Pinpoint the cell where the given text exists, returning its [X, Y] midpoint coordinate. 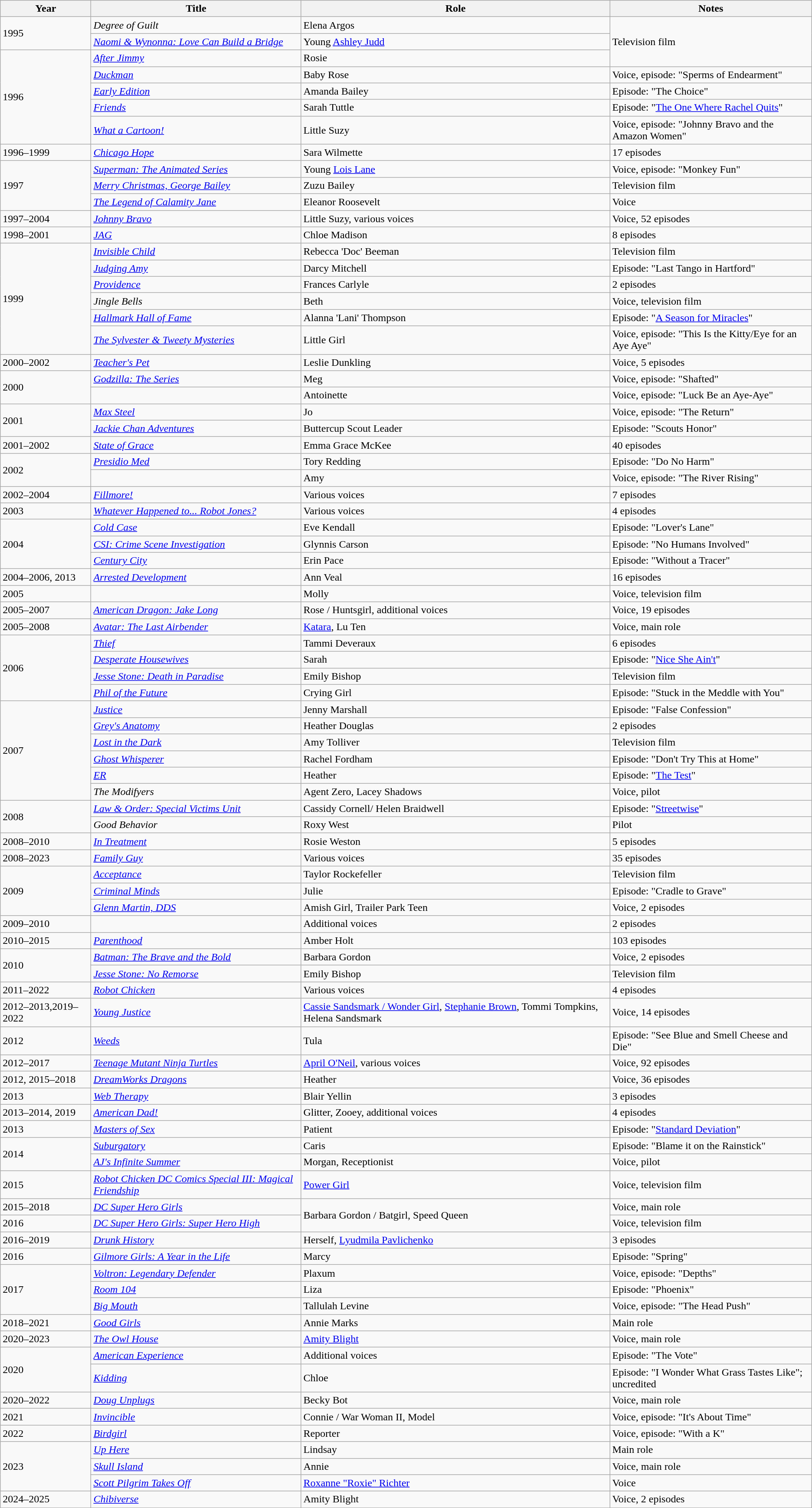
Good Behavior [196, 825]
Emma Grace McKee [455, 445]
Big Mouth [196, 1306]
Morgan, Receptionist [455, 1162]
2000–2002 [46, 362]
Notes [710, 9]
Little Suzy [455, 130]
Tula [455, 1041]
1996 [46, 97]
Ann Veal [455, 577]
Degree of Guilt [196, 25]
Episode: "The Test" [710, 775]
Chibiverse [196, 1499]
Elena Argos [455, 25]
Voltron: Legendary Defender [196, 1273]
Episode: "Cradle to Grave" [710, 891]
Episode: "Nice She Ain't" [710, 660]
Providence [196, 285]
2004 [46, 544]
2005 [46, 594]
Tory Redding [455, 461]
Jingle Bells [196, 301]
Avatar: The Last Airbender [196, 627]
Barbara Gordon / Batgirl, Speed Queen [455, 1215]
8 episodes [710, 235]
Becky Bot [455, 1400]
American Experience [196, 1356]
2016–2019 [46, 1240]
2001 [46, 420]
Voice, episode: "The Head Push" [710, 1306]
6 episodes [710, 643]
2024–2025 [46, 1499]
Frances Carlyle [455, 285]
JAG [196, 235]
Episode: "The One Where Rachel Quits" [710, 108]
Buttercup Scout Leader [455, 428]
Little Girl [455, 340]
Episode: "No Humans Involved" [710, 544]
Episode: "Lover's Lane" [710, 528]
Scott Pilgrim Takes Off [196, 1483]
Century City [196, 561]
ER [196, 775]
7 episodes [710, 494]
2006 [46, 668]
State of Grace [196, 445]
Episode: "I Wonder What Grass Tastes Like"; uncredited [710, 1378]
Weeds [196, 1041]
Amish Girl, Trailer Park Teen [455, 907]
Young Lois Lane [455, 169]
Connie / War Woman II, Model [455, 1417]
Invisible Child [196, 252]
40 episodes [710, 445]
2001–2002 [46, 445]
Eve Kendall [455, 528]
Fillmore! [196, 494]
Reporter [455, 1433]
2008 [46, 817]
2012–2013,2019–2022 [46, 1012]
2015–2018 [46, 1207]
2020 [46, 1370]
2008–2023 [46, 858]
2020–2023 [46, 1339]
Arrested Development [196, 577]
Barbara Gordon [455, 957]
Marcy [455, 1256]
Voice, 14 episodes [710, 1012]
Julie [455, 891]
Early Edition [196, 91]
Jenny Marshall [455, 709]
Room 104 [196, 1289]
Law & Order: Special Victims Unit [196, 808]
Voice, episode: "Depths" [710, 1273]
Teacher's Pet [196, 362]
Ghost Whisperer [196, 759]
2010 [46, 965]
2007 [46, 750]
Glynnis Carson [455, 544]
Desperate Housewives [196, 660]
Episode: "Phoenix" [710, 1289]
2008–2010 [46, 841]
Voice, episode: "Johnny Bravo and the Amazon Women" [710, 130]
2002–2004 [46, 494]
Jo [455, 412]
April O'Neil, various voices [455, 1063]
Patient [455, 1129]
Voice, episode: "Luck Be an Aye-Aye" [710, 395]
Rose / Huntsgirl, additional voices [455, 610]
103 episodes [710, 940]
Doug Unplugs [196, 1400]
Zuzu Bailey [455, 185]
2003 [46, 511]
Annie Marks [455, 1322]
2012 [46, 1041]
Hallmark Hall of Fame [196, 318]
Amber Holt [455, 940]
Cold Case [196, 528]
16 episodes [710, 577]
Voice, episode: "Monkey Fun" [710, 169]
Tallulah Levine [455, 1306]
Katara, Lu Ten [455, 627]
CSI: Crime Scene Investigation [196, 544]
Robot Chicken DC Comics Special III: Magical Friendship [196, 1185]
Chloe Madison [455, 235]
Invincible [196, 1417]
1997 [46, 185]
2009 [46, 891]
Robot Chicken [196, 990]
Alanna 'Lani' Thompson [455, 318]
Glitter, Zooey, additional voices [455, 1113]
Naomi & Wynonna: Love Can Build a Bridge [196, 42]
Title [196, 9]
Voice, episode: "Sperms of Endearment" [710, 75]
Young Ashley Judd [455, 42]
Amanda Bailey [455, 91]
DreamWorks Dragons [196, 1080]
Criminal Minds [196, 891]
Young Justice [196, 1012]
17 episodes [710, 152]
Little Suzy, various voices [455, 218]
Voice, episode: "The River Rising" [710, 478]
2002 [46, 470]
Rachel Fordham [455, 759]
Episode: "Last Tango in Hartford" [710, 268]
Acceptance [196, 874]
2004–2006, 2013 [46, 577]
Cassie Sandsmark / Wonder Girl, Stephanie Brown, Tommi Tompkins, Helena Sandsmark [455, 1012]
DC Super Hero Girls [196, 1207]
After Jimmy [196, 58]
Rosie Weston [455, 841]
Voice, 5 episodes [710, 362]
Sara Wilmette [455, 152]
Skull Island [196, 1466]
Liza [455, 1289]
2018–2021 [46, 1322]
Family Guy [196, 858]
Role [455, 9]
1996–1999 [46, 152]
Episode: "The Choice" [710, 91]
1999 [46, 299]
Rosie [455, 58]
Up Here [196, 1450]
Beth [455, 301]
Johnny Bravo [196, 218]
1997–2004 [46, 218]
Episode: "A Season for Miracles" [710, 318]
Voice, 92 episodes [710, 1063]
Presidio Med [196, 461]
Good Girls [196, 1322]
Amy Tolliver [455, 742]
Episode: "Scouts Honor" [710, 428]
Plaxum [455, 1273]
Chicago Hope [196, 152]
Suburgatory [196, 1146]
Year [46, 9]
2000 [46, 387]
2014 [46, 1154]
Chloe [455, 1378]
Voice, episode: "The Return" [710, 412]
Episode: "Without a Tracer" [710, 561]
Batman: The Brave and the Bold [196, 957]
Godzilla: The Series [196, 379]
Kidding [196, 1378]
2021 [46, 1417]
Superman: The Animated Series [196, 169]
Blair Yellin [455, 1096]
Teenage Mutant Ninja Turtles [196, 1063]
2013–2014, 2019 [46, 1113]
Parenthood [196, 940]
Cassidy Cornell/ Helen Braidwell [455, 808]
DC Super Hero Girls: Super Hero High [196, 1223]
Crying Girl [455, 693]
AJ's Infinite Summer [196, 1162]
Voice, 19 episodes [710, 610]
2022 [46, 1433]
2009–2010 [46, 924]
Heather Douglas [455, 726]
Phil of the Future [196, 693]
Episode: "Spring" [710, 1256]
2015 [46, 1185]
Erin Pace [455, 561]
2017 [46, 1289]
What a Cartoon! [196, 130]
The Sylvester & Tweety Mysteries [196, 340]
The Legend of Calamity Jane [196, 202]
Jackie Chan Adventures [196, 428]
Whatever Happened to... Robot Jones? [196, 511]
Duckman [196, 75]
American Dad! [196, 1113]
Meg [455, 379]
Judging Amy [196, 268]
Sarah Tuttle [455, 108]
Antoinette [455, 395]
Friends [196, 108]
2020–2022 [46, 1400]
Masters of Sex [196, 1129]
2011–2022 [46, 990]
The Modifyers [196, 792]
Roxy West [455, 825]
Episode: "Stuck in the Meddle with You" [710, 693]
1995 [46, 33]
Molly [455, 594]
1998–2001 [46, 235]
Lost in the Dark [196, 742]
5 episodes [710, 841]
Caris [455, 1146]
Drunk History [196, 1240]
Jesse Stone: Death in Paradise [196, 676]
Amy [455, 478]
2012, 2015–2018 [46, 1080]
Episode: "The Vote" [710, 1356]
Episode: "Do No Harm" [710, 461]
Episode: "Streetwise" [710, 808]
Eleanor Roosevelt [455, 202]
Roxanne "Roxie" Richter [455, 1483]
Voice, episode: "It's About Time" [710, 1417]
2005–2008 [46, 627]
Merry Christmas, George Bailey [196, 185]
Herself, Lyudmila Pavlichenko [455, 1240]
Voice, episode: "Shafted" [710, 379]
Rebecca 'Doc' Beeman [455, 252]
Max Steel [196, 412]
2010–2015 [46, 940]
Birdgirl [196, 1433]
Episode: "See Blue and Smell Cheese and Die" [710, 1041]
Baby Rose [455, 75]
Voice, 36 episodes [710, 1080]
Episode: "Standard Deviation" [710, 1129]
Jesse Stone: No Remorse [196, 973]
The Owl House [196, 1339]
Agent Zero, Lacey Shadows [455, 792]
Power Girl [455, 1185]
Taylor Rockefeller [455, 874]
2023 [46, 1466]
2012–2017 [46, 1063]
Voice, episode: "This Is the Kitty/Eye for an Aye Aye" [710, 340]
Voice, episode: "With a K" [710, 1433]
Justice [196, 709]
35 episodes [710, 858]
Lindsay [455, 1450]
Web Therapy [196, 1096]
Darcy Mitchell [455, 268]
Tammi Deveraux [455, 643]
Leslie Dunkling [455, 362]
In Treatment [196, 841]
Glenn Martin, DDS [196, 907]
Gilmore Girls: A Year in the Life [196, 1256]
Episode: "Blame it on the Rainstick" [710, 1146]
Episode: "Don't Try This at Home" [710, 759]
Annie [455, 1466]
2005–2007 [46, 610]
American Dragon: Jake Long [196, 610]
Pilot [710, 825]
Grey's Anatomy [196, 726]
Thief [196, 643]
Sarah [455, 660]
Episode: "False Confession" [710, 709]
Voice, 52 episodes [710, 218]
